Pinpoint the cell where the given text exists, returning its (x, y) midpoint coordinate. 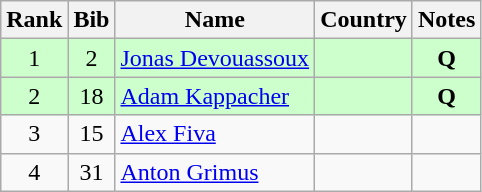
Alex Fiva (215, 134)
Country (364, 20)
Bib (92, 20)
Adam Kappacher (215, 96)
Rank (34, 20)
4 (34, 172)
Anton Grimus (215, 172)
Notes (446, 20)
1 (34, 58)
15 (92, 134)
31 (92, 172)
Name (215, 20)
3 (34, 134)
Jonas Devouassoux (215, 58)
18 (92, 96)
